Search for the cell housing the specified text and yield its [x, y] center coordinate. 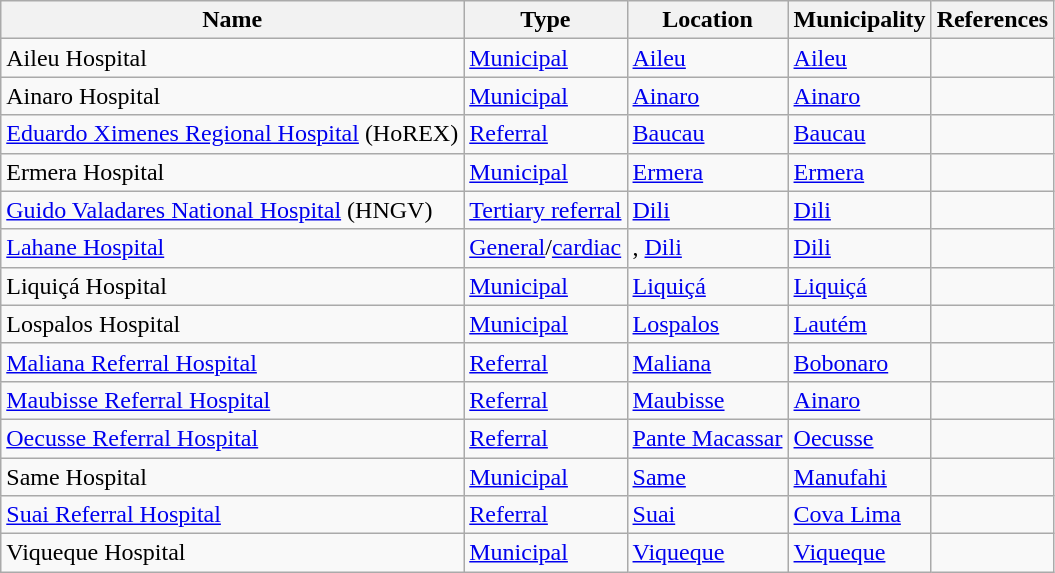
Pante Macassar [708, 438]
General/cardiac [546, 248]
Aileu Hospital [232, 58]
Oecusse Referral Hospital [232, 438]
Liquiçá Hospital [232, 286]
Same [708, 477]
Lospalos Hospital [232, 324]
Location [708, 20]
Eduardo Ximenes Regional Hospital (HoREX) [232, 134]
Bobonaro [860, 362]
Tertiary referral [546, 210]
Type [546, 20]
Suai [708, 515]
Suai Referral Hospital [232, 515]
Guido Valadares National Hospital (HNGV) [232, 210]
Lahane Hospital [232, 248]
Cova Lima [860, 515]
Maubisse Referral Hospital [232, 400]
Ermera Hospital [232, 172]
Maliana Referral Hospital [232, 362]
Maliana [708, 362]
Lautém [860, 324]
Manufahi [860, 477]
Oecusse [860, 438]
Ainaro Hospital [232, 96]
Municipality [860, 20]
References [992, 20]
Name [232, 20]
Maubisse [708, 400]
Lospalos [708, 324]
Viqueque Hospital [232, 553]
Same Hospital [232, 477]
, Dili [708, 248]
